Find where the given text appears and provide that cell's center as (x, y) coordinate. 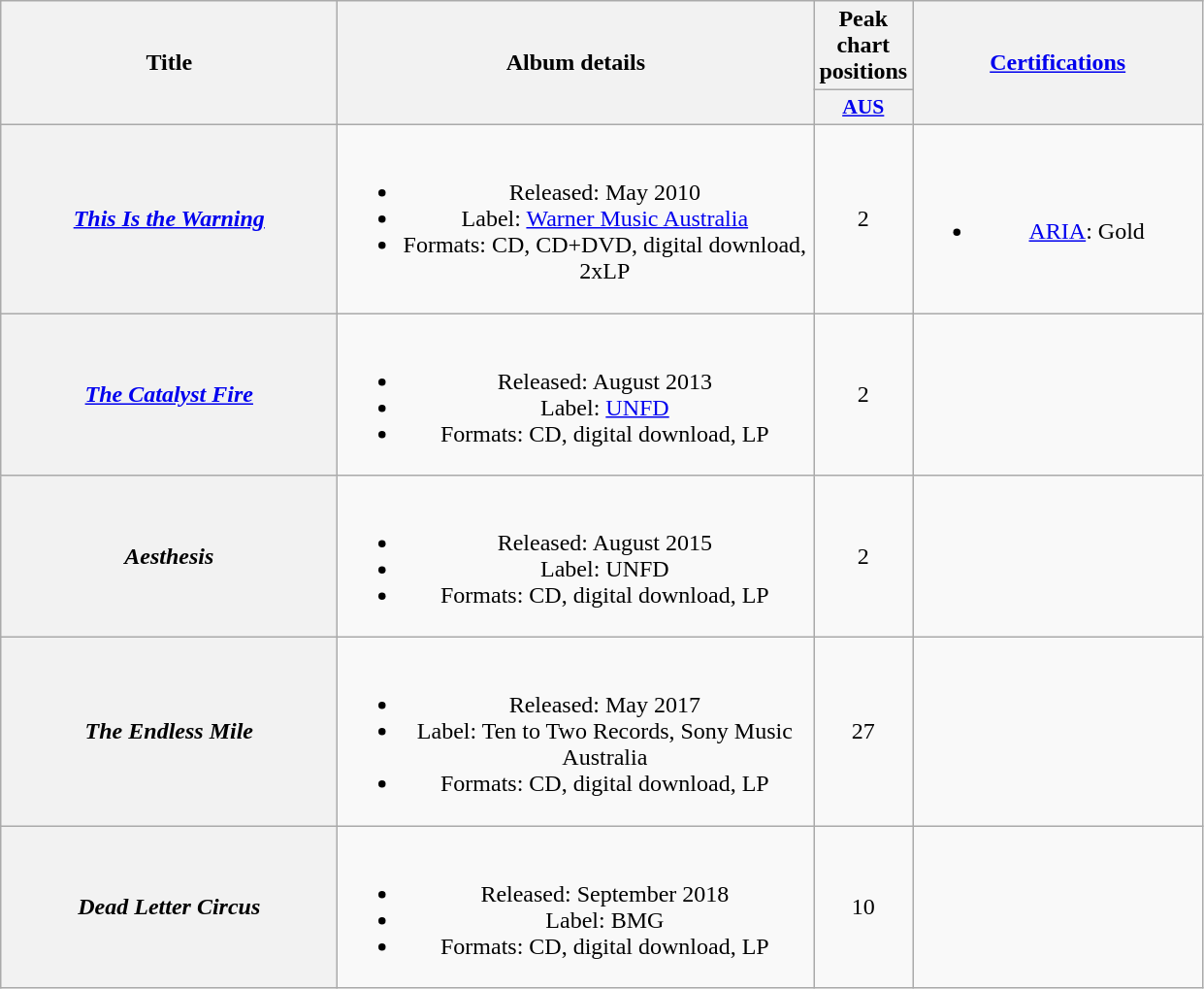
AUS (863, 108)
Album details (576, 63)
Released: September 2018Label: BMGFormats: CD, digital download, LP (576, 907)
Aesthesis (169, 557)
Certifications (1058, 63)
Released: August 2013Label: UNFDFormats: CD, digital download, LP (576, 394)
Released: August 2015Label: UNFDFormats: CD, digital download, LP (576, 557)
The Endless Mile (169, 732)
10 (863, 907)
This Is the Warning (169, 218)
Released: May 2010Label: Warner Music AustraliaFormats: CD, CD+DVD, digital download, 2xLP (576, 218)
27 (863, 732)
Peak chart positions (863, 46)
ARIA: Gold (1058, 218)
Released: May 2017Label: Ten to Two Records, Sony Music AustraliaFormats: CD, digital download, LP (576, 732)
The Catalyst Fire (169, 394)
Dead Letter Circus (169, 907)
Title (169, 63)
